Locate the cell with the specified text and output its [x, y] center coordinate. 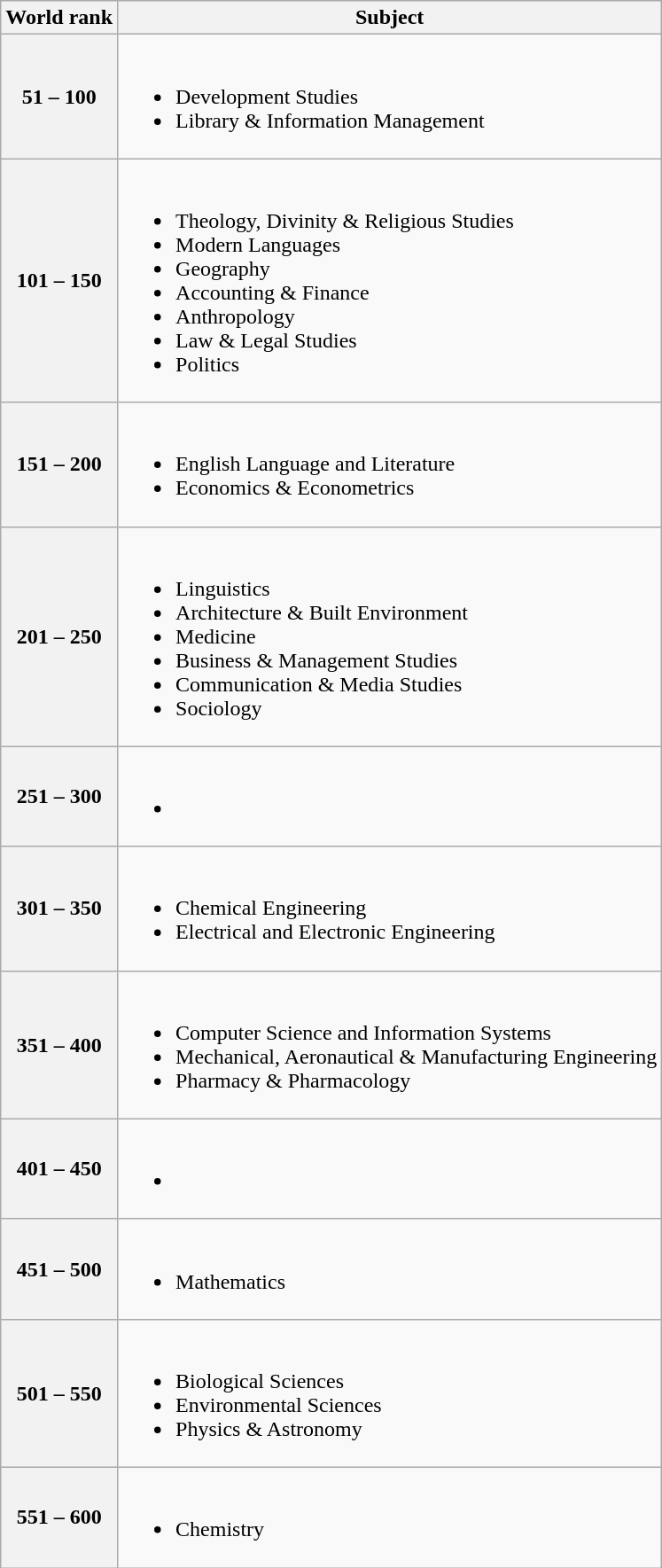
Development StudiesLibrary & Information Management [390, 97]
151 – 200 [59, 464]
301 – 350 [59, 909]
501 – 550 [59, 1393]
351 – 400 [59, 1044]
Subject [390, 18]
Mathematics [390, 1269]
451 – 500 [59, 1269]
401 – 450 [59, 1168]
51 – 100 [59, 97]
251 – 300 [59, 796]
Chemical EngineeringElectrical and Electronic Engineering [390, 909]
Theology, Divinity & Religious StudiesModern LanguagesGeographyAccounting & FinanceAnthropologyLaw & Legal StudiesPolitics [390, 280]
551 – 600 [59, 1517]
World rank [59, 18]
201 – 250 [59, 636]
101 – 150 [59, 280]
LinguisticsArchitecture & Built EnvironmentMedicineBusiness & Management StudiesCommunication & Media StudiesSociology [390, 636]
English Language and LiteratureEconomics & Econometrics [390, 464]
Computer Science and Information SystemsMechanical, Aeronautical & Manufacturing EngineeringPharmacy & Pharmacology [390, 1044]
Biological SciencesEnvironmental SciencesPhysics & Astronomy [390, 1393]
Chemistry [390, 1517]
